Capture the cell that displays the provided text and extract its (x, y) central coordinate. 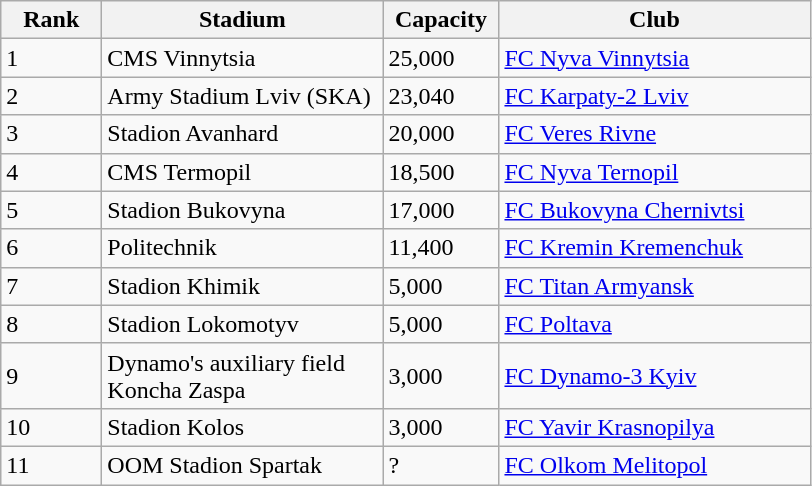
CMS Vinnytsia (242, 58)
1 (52, 58)
Stadium (242, 20)
9 (52, 376)
FC Nyva Ternopil (654, 172)
Stadion Avanhard (242, 134)
FC Titan Armyansk (654, 286)
FC Nyva Vinnytsia (654, 58)
Club (654, 20)
17,000 (441, 210)
FC Bukovyna Chernivtsi (654, 210)
3 (52, 134)
Politechnik (242, 248)
FC Veres Rivne (654, 134)
4 (52, 172)
Stadion Khimik (242, 286)
Capacity (441, 20)
25,000 (441, 58)
11 (52, 465)
7 (52, 286)
6 (52, 248)
? (441, 465)
Rank (52, 20)
FC Kremin Kremenchuk (654, 248)
20,000 (441, 134)
5 (52, 210)
Stadion Lokomotyv (242, 324)
11,400 (441, 248)
CMS Termopil (242, 172)
18,500 (441, 172)
OOM Stadion Spartak (242, 465)
Dynamo's auxiliary field Koncha Zaspa (242, 376)
23,040 (441, 96)
10 (52, 427)
FC Dynamo-3 Kyiv (654, 376)
FC Olkom Melitopol (654, 465)
8 (52, 324)
Army Stadium Lviv (SKA) (242, 96)
2 (52, 96)
FC Karpaty-2 Lviv (654, 96)
FC Yavir Krasnopilya (654, 427)
Stadion Bukovyna (242, 210)
Stadion Kolos (242, 427)
FC Poltava (654, 324)
